Output the (X, Y) coordinate of the center of the cell containing the given text.  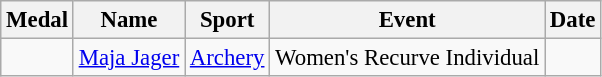
Archery (228, 58)
Sport (228, 20)
Event (408, 20)
Name (128, 20)
Women's Recurve Individual (408, 58)
Medal (38, 20)
Date (573, 20)
Maja Jager (128, 58)
